Output the [x, y] coordinate of the center of the cell containing the given text.  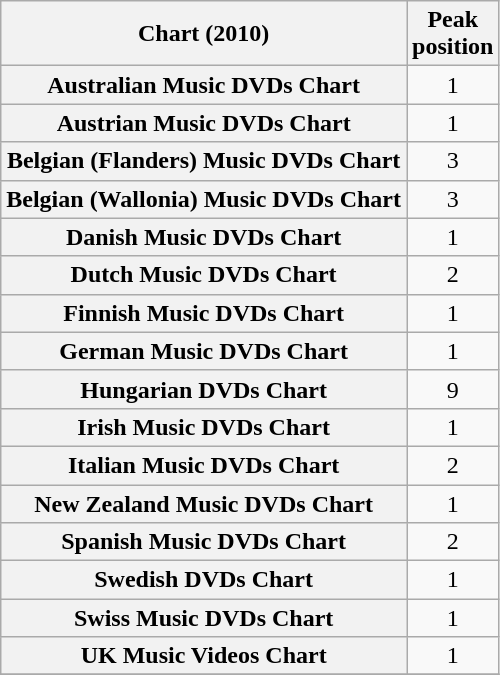
Italian Music DVDs Chart [204, 465]
Peakposition [452, 34]
Dutch Music DVDs Chart [204, 275]
Finnish Music DVDs Chart [204, 313]
Australian Music DVDs Chart [204, 85]
Chart (2010) [204, 34]
Irish Music DVDs Chart [204, 427]
Swedish DVDs Chart [204, 580]
Belgian (Wallonia) Music DVDs Chart [204, 199]
Austrian Music DVDs Chart [204, 123]
9 [452, 389]
German Music DVDs Chart [204, 351]
Danish Music DVDs Chart [204, 237]
Spanish Music DVDs Chart [204, 542]
Swiss Music DVDs Chart [204, 618]
Belgian (Flanders) Music DVDs Chart [204, 161]
Hungarian DVDs Chart [204, 389]
New Zealand Music DVDs Chart [204, 503]
UK Music Videos Chart [204, 656]
